For the text-containing cell, return its midpoint in [x, y] coordinate format. 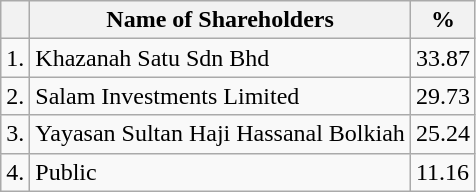
Khazanah Satu Sdn Bhd [220, 58]
11.16 [442, 172]
25.24 [442, 134]
Salam Investments Limited [220, 96]
2. [16, 96]
% [442, 20]
4. [16, 172]
Yayasan Sultan Haji Hassanal Bolkiah [220, 134]
Public [220, 172]
29.73 [442, 96]
33.87 [442, 58]
Name of Shareholders [220, 20]
1. [16, 58]
3. [16, 134]
